Locate the cell with the specified text and output its (x, y) center coordinate. 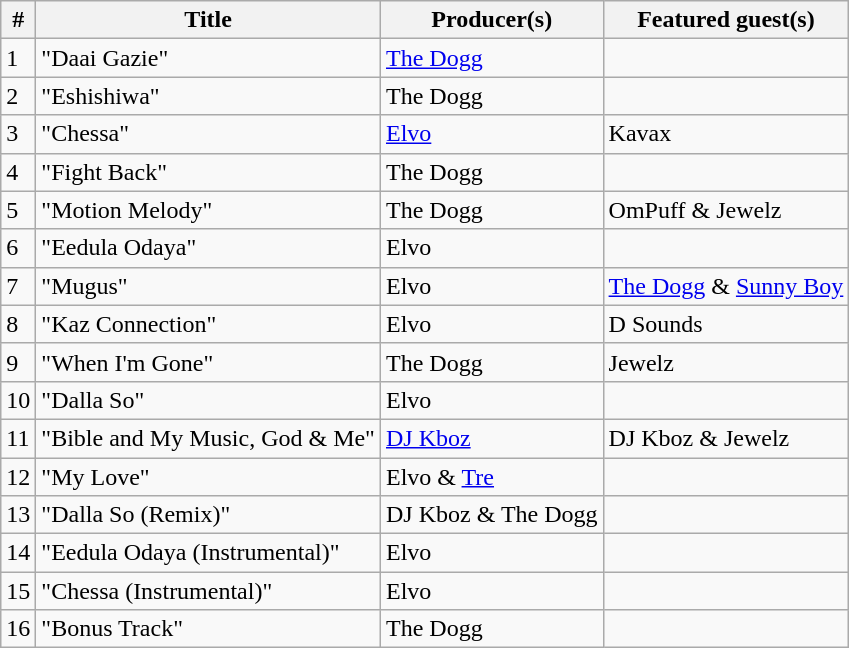
9 (18, 362)
"Mugus" (208, 286)
8 (18, 324)
The Dogg & Sunny Boy (726, 286)
Title (208, 20)
"Bible and My Music, God & Me" (208, 438)
11 (18, 438)
3 (18, 134)
10 (18, 400)
D Sounds (726, 324)
Jewelz (726, 362)
"Dalla So" (208, 400)
"Bonus Track" (208, 629)
"Kaz Connection" (208, 324)
16 (18, 629)
Featured guest(s) (726, 20)
"Eedula Odaya" (208, 248)
"When I'm Gone" (208, 362)
7 (18, 286)
OmPuff & Jewelz (726, 210)
4 (18, 172)
"Daai Gazie" (208, 58)
DJ Kboz & The Dogg (492, 515)
"Eedula Odaya (Instrumental)" (208, 553)
DJ Kboz (492, 438)
"Motion Melody" (208, 210)
2 (18, 96)
13 (18, 515)
6 (18, 248)
Producer(s) (492, 20)
5 (18, 210)
"Chessa (Instrumental)" (208, 591)
# (18, 20)
DJ Kboz & Jewelz (726, 438)
12 (18, 477)
"Fight Back" (208, 172)
"Chessa" (208, 134)
"Eshishiwa" (208, 96)
"My Love" (208, 477)
Elvo & Tre (492, 477)
1 (18, 58)
"Dalla So (Remix)" (208, 515)
14 (18, 553)
15 (18, 591)
Kavax (726, 134)
